From the cell containing the given text, extract its center point as [X, Y] coordinate. 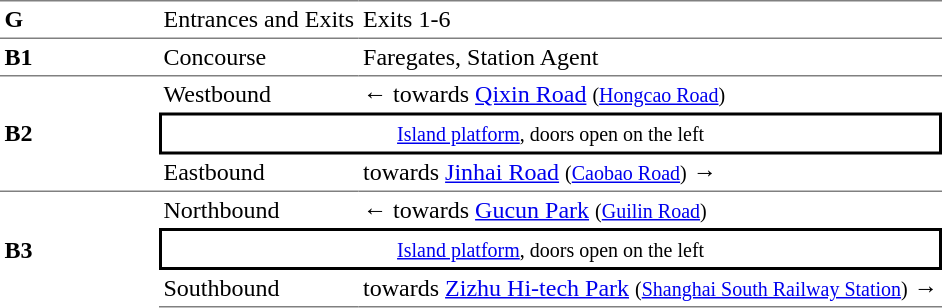
Southbound [259, 289]
Westbound [259, 94]
B2 [80, 134]
Northbound [259, 210]
B1 [80, 58]
B3 [80, 250]
G [80, 20]
Eastbound [259, 173]
Entrances and Exits [259, 20]
Concourse [259, 58]
